Pinpoint the cell where the given text exists, returning its (x, y) midpoint coordinate. 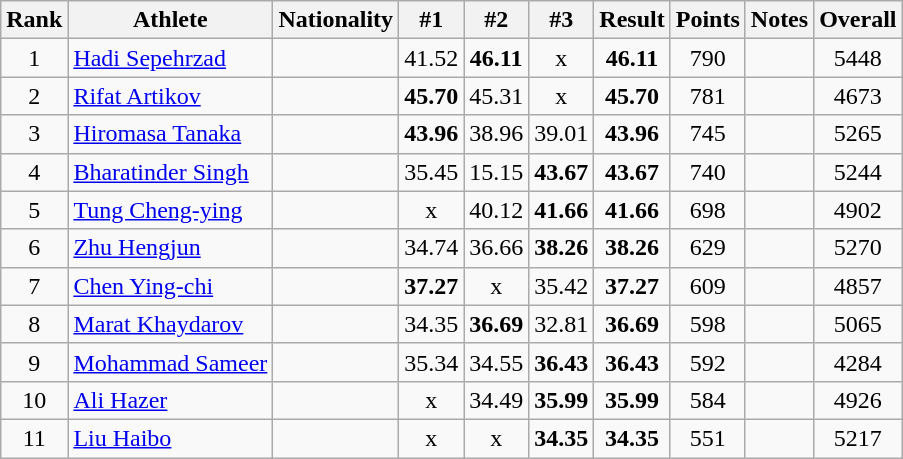
Hiromasa Tanaka (170, 134)
4284 (858, 362)
#3 (562, 20)
40.12 (496, 210)
4857 (858, 286)
4902 (858, 210)
5065 (858, 324)
36.66 (496, 248)
5265 (858, 134)
32.81 (562, 324)
45.31 (496, 96)
Rank (34, 20)
39.01 (562, 134)
5217 (858, 438)
609 (708, 286)
35.45 (432, 172)
9 (34, 362)
1 (34, 58)
Overall (858, 20)
781 (708, 96)
Liu Haibo (170, 438)
Points (708, 20)
34.55 (496, 362)
698 (708, 210)
Notes (779, 20)
5448 (858, 58)
Ali Hazer (170, 400)
7 (34, 286)
Hadi Sepehrzad (170, 58)
Bharatinder Singh (170, 172)
#2 (496, 20)
Rifat Artikov (170, 96)
8 (34, 324)
551 (708, 438)
3 (34, 134)
2 (34, 96)
4926 (858, 400)
Zhu Hengjun (170, 248)
745 (708, 134)
Mohammad Sameer (170, 362)
592 (708, 362)
Result (632, 20)
Chen Ying-chi (170, 286)
5244 (858, 172)
584 (708, 400)
5 (34, 210)
6 (34, 248)
629 (708, 248)
38.96 (496, 134)
Athlete (170, 20)
4 (34, 172)
598 (708, 324)
#1 (432, 20)
35.42 (562, 286)
34.49 (496, 400)
15.15 (496, 172)
740 (708, 172)
35.34 (432, 362)
10 (34, 400)
34.74 (432, 248)
Tung Cheng-ying (170, 210)
Marat Khaydarov (170, 324)
5270 (858, 248)
41.52 (432, 58)
790 (708, 58)
Nationality (336, 20)
11 (34, 438)
4673 (858, 96)
